Find where the given text appears and provide that cell's center as [X, Y] coordinate. 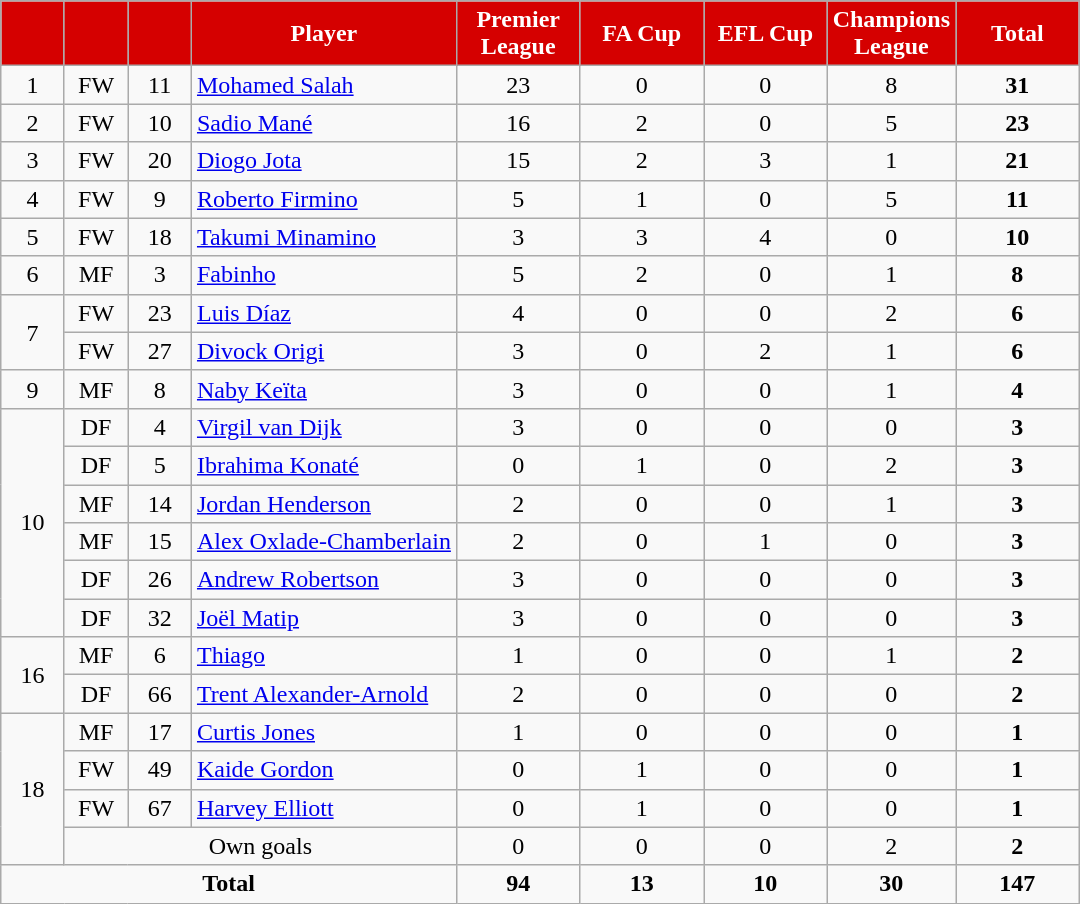
Champions League [891, 34]
Naby Keïta [324, 389]
Trent Alexander-Arnold [324, 694]
21 [1018, 161]
Virgil van Dijk [324, 427]
Roberto Firmino [324, 199]
Kaide Gordon [324, 770]
Luis Díaz [324, 313]
Harvey Elliott [324, 808]
FA Cup [642, 34]
17 [160, 732]
66 [160, 694]
Ibrahima Konaté [324, 465]
Jordan Henderson [324, 503]
20 [160, 161]
27 [160, 351]
26 [160, 580]
30 [891, 884]
Diogo Jota [324, 161]
Takumi Minamino [324, 237]
31 [1018, 85]
EFL Cup [766, 34]
Divock Origi [324, 351]
Joël Matip [324, 618]
Alex Oxlade-Chamberlain [324, 542]
94 [518, 884]
7 [33, 332]
67 [160, 808]
Player [324, 34]
32 [160, 618]
147 [1018, 884]
13 [642, 884]
Sadio Mané [324, 123]
Premier League [518, 34]
Thiago [324, 656]
Fabinho [324, 275]
Mohamed Salah [324, 85]
Andrew Robertson [324, 580]
Own goals [260, 846]
14 [160, 503]
Curtis Jones [324, 732]
49 [160, 770]
